Search for the cell housing the specified text and yield its [X, Y] center coordinate. 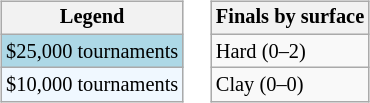
Clay (0–0) [290, 85]
Finals by surface [290, 18]
Legend [92, 18]
$25,000 tournaments [92, 51]
$10,000 tournaments [92, 85]
Hard (0–2) [290, 51]
